Return the (x, y) coordinate for the center point of the cell that contains the specified text.  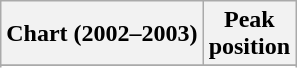
Chart (2002–2003) (102, 34)
Peakposition (249, 34)
